For the text-containing cell, return its midpoint in [x, y] coordinate format. 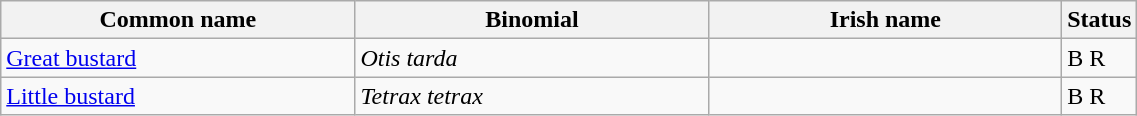
Otis tarda [532, 58]
Common name [178, 20]
Tetrax tetrax [532, 96]
Binomial [532, 20]
Irish name [886, 20]
Great bustard [178, 58]
Status [1100, 20]
Little bustard [178, 96]
